Provide the (x, y) coordinate of the cell's center where the given text is located.  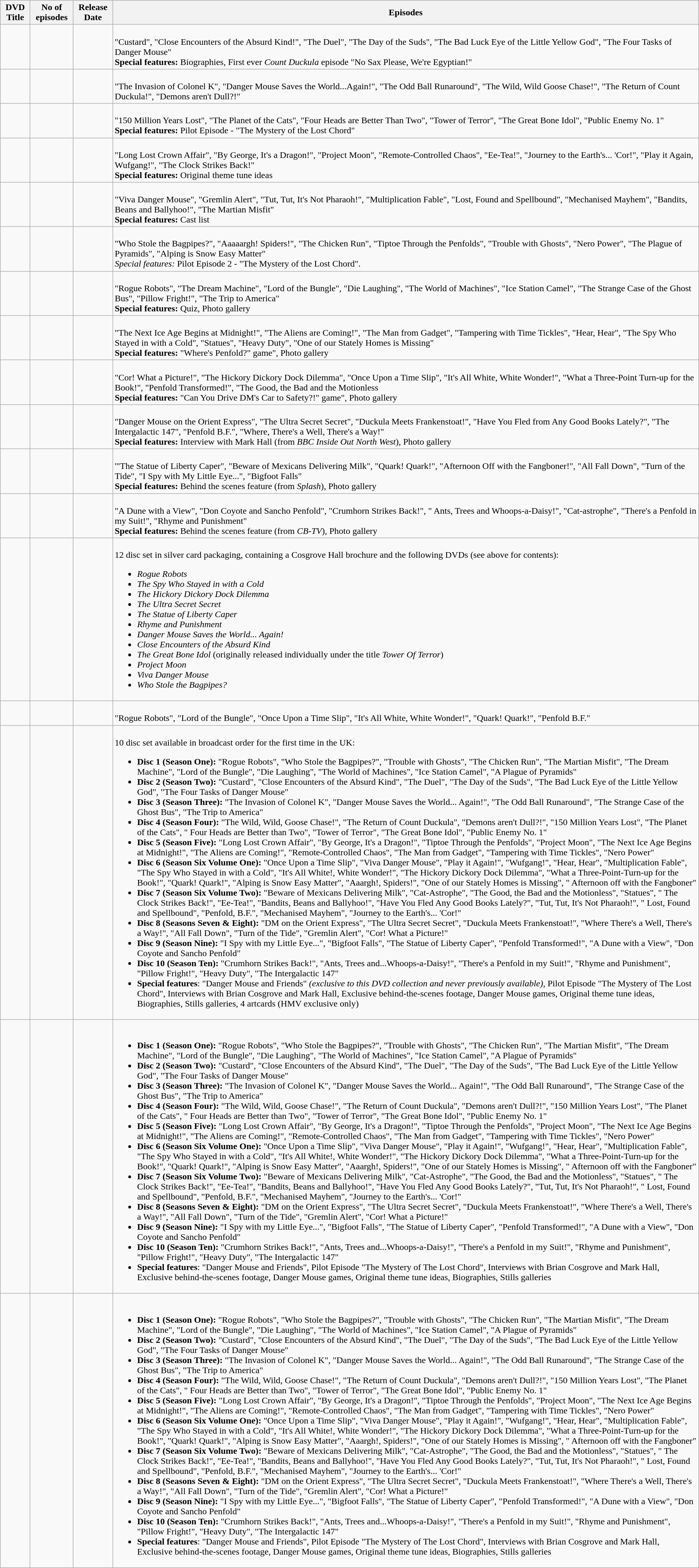
No of episodes (52, 13)
Episodes (406, 13)
Release Date (93, 13)
"Rogue Robots", "Lord of the Bungle", "Once Upon a Time Slip", "It's All White, White Wonder!", "Quark! Quark!", "Penfold B.F." (406, 713)
DVD Title (15, 13)
